Pinpoint the cell where the given text exists, returning its (x, y) midpoint coordinate. 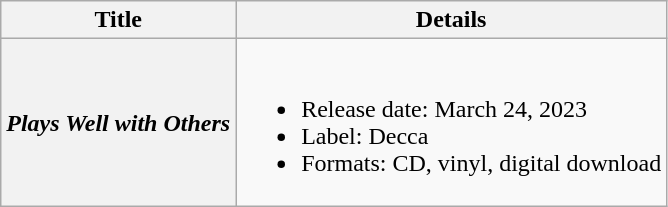
Plays Well with Others (118, 122)
Details (452, 20)
Release date: March 24, 2023Label: DeccaFormats: CD, vinyl, digital download (452, 122)
Title (118, 20)
